Output the (X, Y) coordinate of the center of the cell containing the given text.  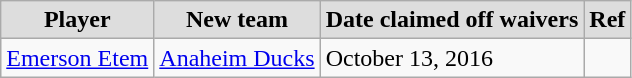
October 13, 2016 (452, 58)
Emerson Etem (78, 58)
Ref (608, 20)
Date claimed off waivers (452, 20)
Anaheim Ducks (237, 58)
New team (237, 20)
Player (78, 20)
